Find where the given text appears and provide that cell's center as (x, y) coordinate. 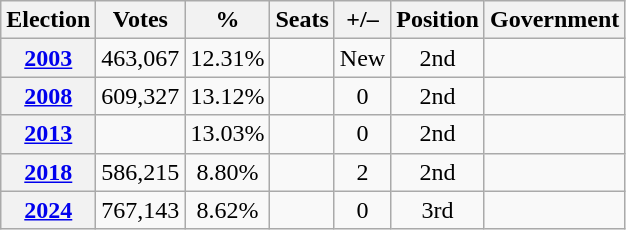
New (362, 58)
2013 (48, 134)
13.12% (228, 96)
2 (362, 172)
2018 (48, 172)
Election (48, 20)
13.03% (228, 134)
463,067 (140, 58)
2008 (48, 96)
767,143 (140, 210)
Seats (302, 20)
Government (554, 20)
+/– (362, 20)
8.62% (228, 210)
Votes (140, 20)
8.80% (228, 172)
3rd (438, 210)
586,215 (140, 172)
2024 (48, 210)
% (228, 20)
12.31% (228, 58)
2003 (48, 58)
Position (438, 20)
609,327 (140, 96)
